Return (x, y) of the center of cell containing provided text 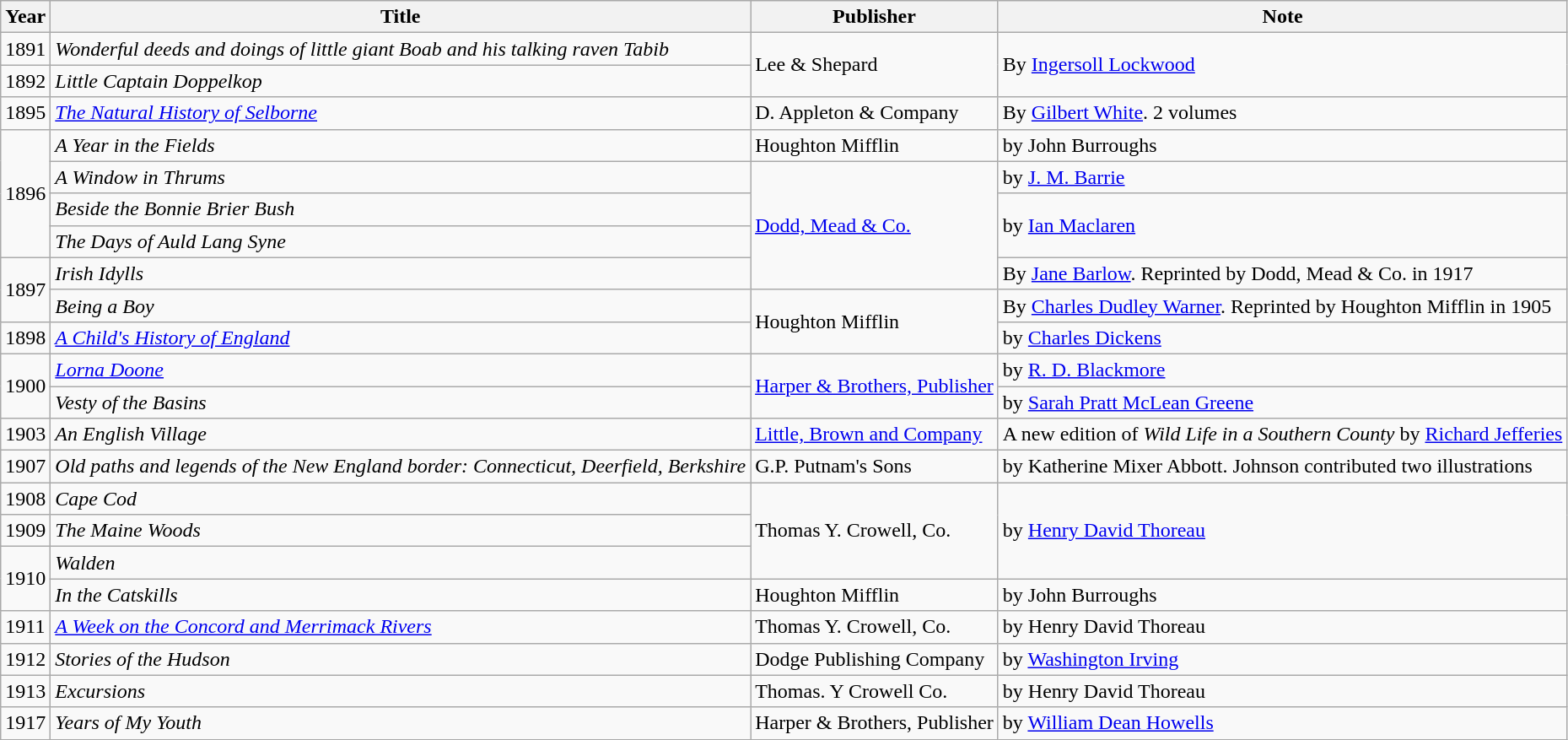
By Jane Barlow. Reprinted by Dodd, Mead & Co. in 1917 (1282, 273)
Old paths and legends of the New England border: Connecticut, Deerfield, Berkshire (401, 467)
Years of My Youth (401, 723)
Excursions (401, 691)
By Gilbert White. 2 volumes (1282, 113)
by William Dean Howells (1282, 723)
1911 (25, 627)
Wonderful deeds and doings of little giant Boab and his talking raven Tabib (401, 49)
1900 (25, 386)
Publisher (875, 17)
A Year in the Fields (401, 145)
The Days of Auld Lang Syne (401, 241)
1897 (25, 289)
Little Captain Doppelkop (401, 81)
Lee & Shepard (875, 65)
1917 (25, 723)
by Sarah Pratt McLean Greene (1282, 402)
1898 (25, 338)
By Charles Dudley Warner. Reprinted by Houghton Mifflin in 1905 (1282, 305)
G.P. Putnam's Sons (875, 467)
D. Appleton & Company (875, 113)
Little, Brown and Company (875, 435)
1910 (25, 579)
1892 (25, 81)
Thomas. Y Crowell Co. (875, 691)
Stories of the Hudson (401, 659)
Title (401, 17)
1908 (25, 499)
Dodd, Mead & Co. (875, 225)
by Washington Irving (1282, 659)
Lorna Doone (401, 370)
1907 (25, 467)
by Ian Maclaren (1282, 225)
1909 (25, 531)
A Window in Thrums (401, 177)
A Week on the Concord and Merrimack Rivers (401, 627)
1912 (25, 659)
A Child's History of England (401, 338)
by R. D. Blackmore (1282, 370)
Irish Idylls (401, 273)
A new edition of Wild Life in a Southern County by Richard Jefferies (1282, 435)
1896 (25, 193)
Being a Boy (401, 305)
1891 (25, 49)
Beside the Bonnie Brier Bush (401, 209)
by J. M. Barrie (1282, 177)
1913 (25, 691)
The Maine Woods (401, 531)
1903 (25, 435)
by Charles Dickens (1282, 338)
The Natural History of Selborne (401, 113)
Dodge Publishing Company (875, 659)
Note (1282, 17)
By Ingersoll Lockwood (1282, 65)
In the Catskills (401, 595)
Year (25, 17)
1895 (25, 113)
Vesty of the Basins (401, 402)
Cape Cod (401, 499)
An English Village (401, 435)
Walden (401, 563)
by Katherine Mixer Abbott. Johnson contributed two illustrations (1282, 467)
